Scan for the cell matching the given text and deliver its [X, Y] coordinate at center. 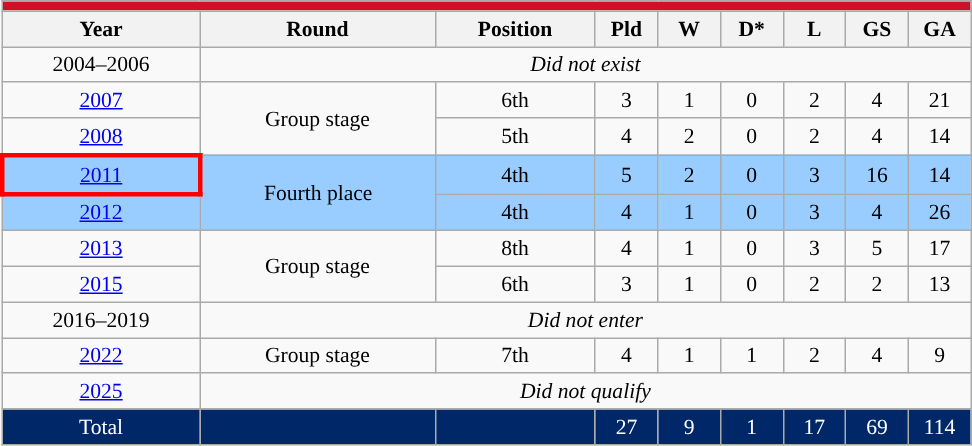
W [690, 29]
2013 [101, 249]
2004–2006 [101, 65]
L [814, 29]
Position [515, 29]
Year [101, 29]
Did not enter [586, 320]
Round [318, 29]
114 [940, 427]
2012 [101, 212]
8th [515, 249]
16 [878, 174]
2011 [101, 174]
Total [101, 427]
2015 [101, 285]
GS [878, 29]
27 [626, 427]
2008 [101, 136]
Did not qualify [586, 392]
GA [940, 29]
2007 [101, 101]
Fourth place [318, 193]
5th [515, 136]
D* [752, 29]
Did not exist [586, 65]
26 [940, 212]
2025 [101, 392]
2016–2019 [101, 320]
7th [515, 356]
2022 [101, 356]
21 [940, 101]
Pld [626, 29]
13 [940, 285]
69 [878, 427]
